Locate the cell with the specified text and output its (x, y) center coordinate. 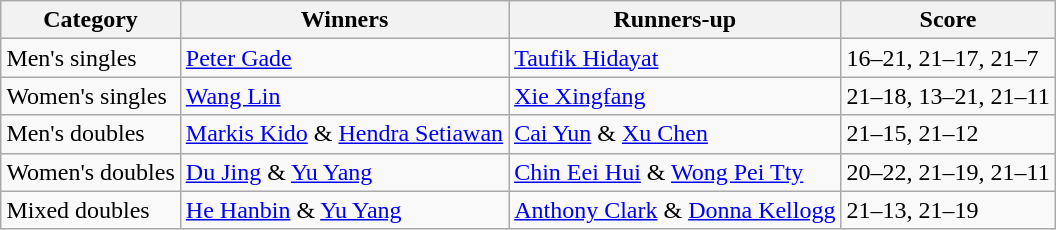
Men's doubles (90, 134)
Anthony Clark & Donna Kellogg (675, 210)
Wang Lin (344, 96)
Category (90, 20)
Winners (344, 20)
16–21, 21–17, 21–7 (948, 58)
Chin Eei Hui & Wong Pei Tty (675, 172)
20–22, 21–19, 21–11 (948, 172)
Xie Xingfang (675, 96)
Women's doubles (90, 172)
Du Jing & Yu Yang (344, 172)
Mixed doubles (90, 210)
Men's singles (90, 58)
21–13, 21–19 (948, 210)
Women's singles (90, 96)
He Hanbin & Yu Yang (344, 210)
Cai Yun & Xu Chen (675, 134)
Runners-up (675, 20)
Markis Kido & Hendra Setiawan (344, 134)
Taufik Hidayat (675, 58)
21–15, 21–12 (948, 134)
21–18, 13–21, 21–11 (948, 96)
Score (948, 20)
Peter Gade (344, 58)
